Extract the [x, y] coordinate from the center of the cell holding the provided text.  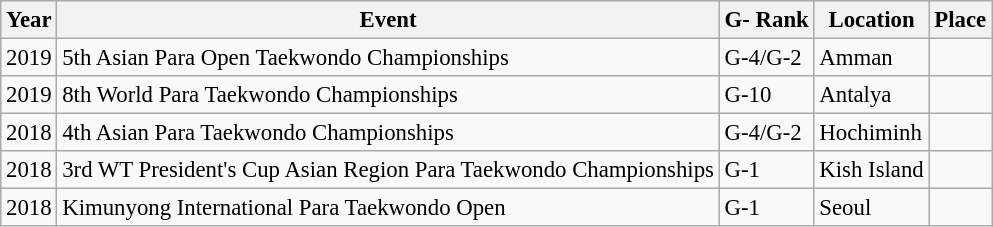
Amman [872, 58]
G- Rank [766, 20]
Location [872, 20]
Hochiminh [872, 133]
Antalya [872, 95]
Year [29, 20]
Place [960, 20]
G-10 [766, 95]
3rd WT President's Cup Asian Region Para Taekwondo Championships [388, 170]
Seoul [872, 208]
Event [388, 20]
5th Asian Para Open Taekwondo Championships [388, 58]
Kish Island [872, 170]
Kimunyong International Para Taekwondo Open [388, 208]
4th Asian Para Taekwondo Championships [388, 133]
8th World Para Taekwondo Championships [388, 95]
